From the cell containing the given text, extract its center point as (x, y) coordinate. 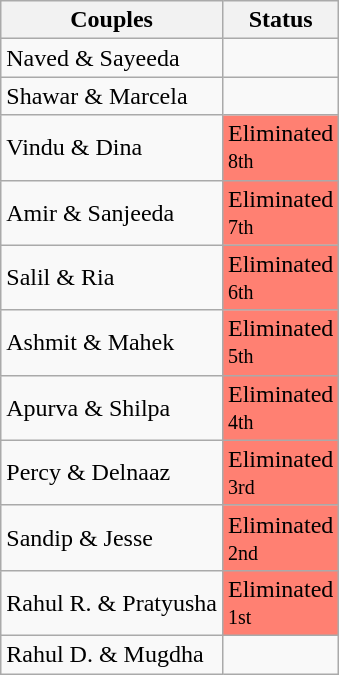
Vindu & Dina (112, 148)
Eliminated6th (280, 278)
Eliminated8th (280, 148)
Shawar & Marcela (112, 96)
Ashmit & Mahek (112, 342)
Status (280, 20)
Percy & Delnaaz (112, 472)
Salil & Ria (112, 278)
Eliminated7th (280, 212)
Eliminated5th (280, 342)
Eliminated3rd (280, 472)
Eliminated1st (280, 602)
Apurva & Shilpa (112, 408)
Rahul D. & Mugdha (112, 654)
Sandip & Jesse (112, 538)
Naved & Sayeeda (112, 58)
Eliminated4th (280, 408)
Amir & Sanjeeda (112, 212)
Couples (112, 20)
Rahul R. & Pratyusha (112, 602)
Eliminated2nd (280, 538)
